Capture the cell that displays the provided text and extract its (X, Y) central coordinate. 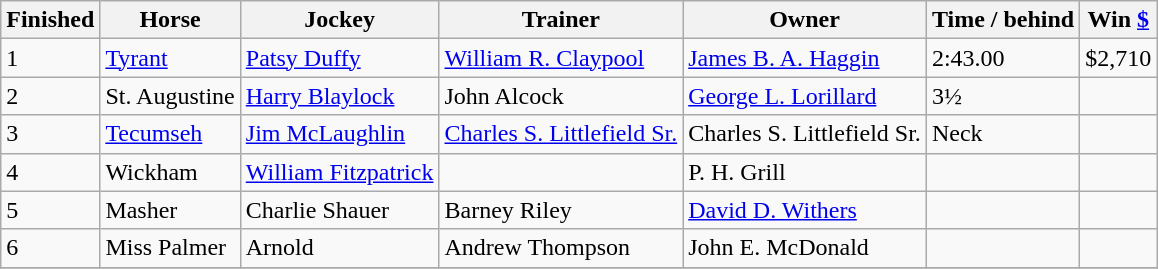
2 (50, 96)
Neck (1002, 134)
1 (50, 58)
Patsy Duffy (340, 58)
Time / behind (1002, 20)
2:43.00 (1002, 58)
Finished (50, 20)
David D. Withers (805, 210)
5 (50, 210)
Masher (170, 210)
Barney Riley (561, 210)
William R. Claypool (561, 58)
Jockey (340, 20)
Tyrant (170, 58)
George L. Lorillard (805, 96)
James B. A. Haggin (805, 58)
Jim McLaughlin (340, 134)
3 (50, 134)
John Alcock (561, 96)
Charlie Shauer (340, 210)
Tecumseh (170, 134)
Trainer (561, 20)
6 (50, 248)
Horse (170, 20)
$2,710 (1118, 58)
Miss Palmer (170, 248)
Win $ (1118, 20)
P. H. Grill (805, 172)
3½ (1002, 96)
Andrew Thompson (561, 248)
Arnold (340, 248)
4 (50, 172)
Wickham (170, 172)
St. Augustine (170, 96)
Owner (805, 20)
William Fitzpatrick (340, 172)
Harry Blaylock (340, 96)
John E. McDonald (805, 248)
